Identify which cell holds the provided text, then report its [x, y] central coordinate. 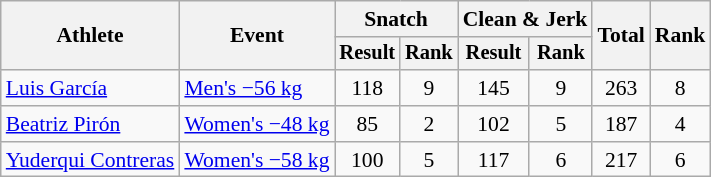
Women's −48 kg [256, 124]
263 [620, 88]
85 [367, 124]
187 [620, 124]
8 [680, 88]
4 [680, 124]
Event [256, 36]
102 [494, 124]
Luis García [90, 88]
Beatriz Pirón [90, 124]
Clean & Jerk [526, 19]
118 [367, 88]
Snatch [396, 19]
5 [560, 124]
145 [494, 88]
Total [620, 36]
2 [429, 124]
Athlete [90, 36]
Men's −56 kg [256, 88]
